Determine the (X, Y) coordinate at the center of the cell enclosing the given text.  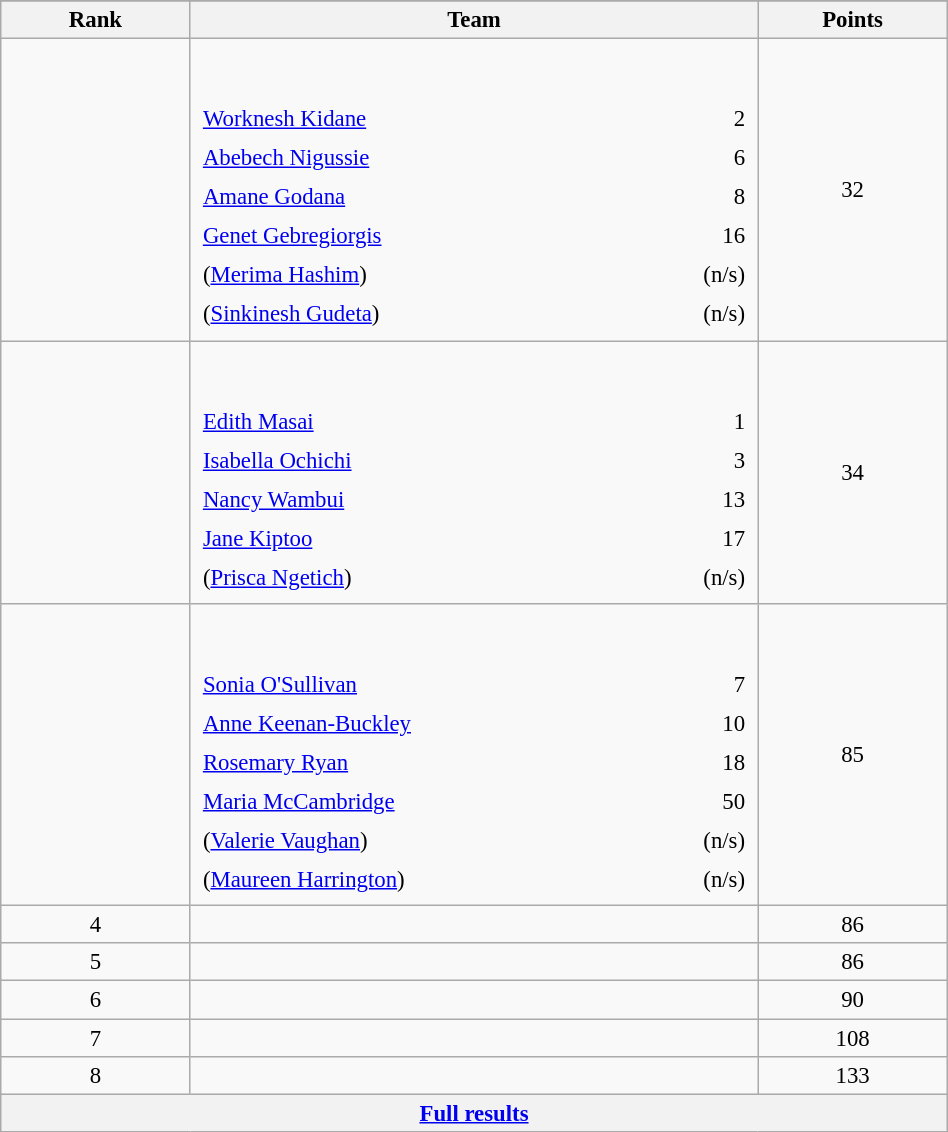
Sonia O'Sullivan 7 Anne Keenan-Buckley 10 Rosemary Ryan 18 Maria McCambridge 50 (Valerie Vaughan) (n/s) (Maureen Harrington) (n/s) (474, 755)
3 (683, 460)
Abebech Nigussie (414, 158)
50 (698, 801)
108 (852, 1038)
Rank (96, 20)
(Sinkinesh Gudeta) (414, 314)
13 (683, 499)
(Valerie Vaughan) (420, 840)
2 (692, 119)
Edith Masai (406, 421)
(Maureen Harrington) (420, 880)
Worknesh Kidane (414, 119)
(Prisca Ngetich) (406, 577)
Jane Kiptoo (406, 538)
Worknesh Kidane 2 Abebech Nigussie 6 Amane Godana 8 Genet Gebregiorgis 16 (Merima Hashim) (n/s) (Sinkinesh Gudeta) (n/s) (474, 190)
(Merima Hashim) (414, 275)
Nancy Wambui (406, 499)
Points (852, 20)
17 (683, 538)
Sonia O'Sullivan (420, 684)
85 (852, 755)
4 (96, 925)
Full results (474, 1113)
5 (96, 963)
133 (852, 1075)
Isabella Ochichi (406, 460)
Genet Gebregiorgis (414, 236)
Team (474, 20)
10 (698, 723)
1 (683, 421)
Edith Masai 1 Isabella Ochichi 3 Nancy Wambui 13 Jane Kiptoo 17 (Prisca Ngetich) (n/s) (474, 472)
34 (852, 472)
Rosemary Ryan (420, 762)
Anne Keenan-Buckley (420, 723)
Amane Godana (414, 197)
18 (698, 762)
32 (852, 190)
16 (692, 236)
90 (852, 1000)
Maria McCambridge (420, 801)
